From the cell containing the given text, extract its center point as (x, y) coordinate. 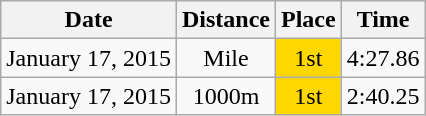
Distance (226, 20)
Time (383, 20)
Date (89, 20)
Place (309, 20)
1000m (226, 96)
4:27.86 (383, 58)
Mile (226, 58)
2:40.25 (383, 96)
